Output the [x, y] coordinate of the center of the cell containing the given text.  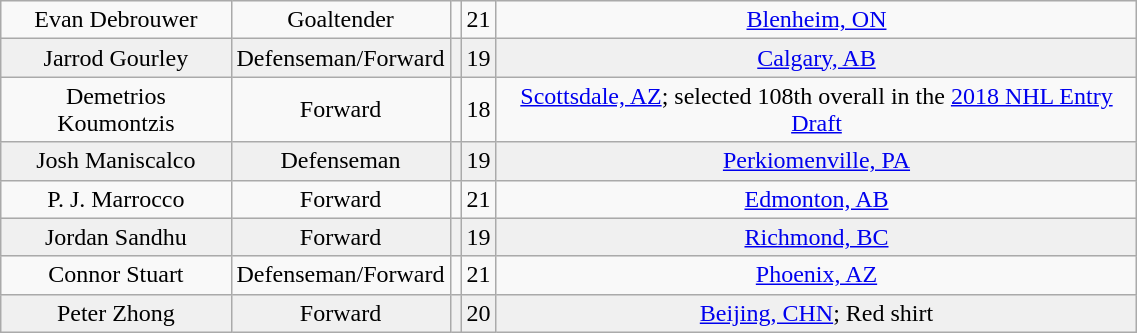
Goaltender [340, 20]
Peter Zhong [116, 313]
Josh Maniscalco [116, 161]
Beijing, CHN; Red shirt [816, 313]
20 [478, 313]
Phoenix, AZ [816, 275]
Blenheim, ON [816, 20]
18 [478, 110]
Connor Stuart [116, 275]
Edmonton, AB [816, 199]
Demetrios Koumontzis [116, 110]
P. J. Marrocco [116, 199]
Defenseman [340, 161]
Jordan Sandhu [116, 237]
Scottsdale, AZ; selected 108th overall in the 2018 NHL Entry Draft [816, 110]
Calgary, AB [816, 58]
Richmond, BC [816, 237]
Jarrod Gourley [116, 58]
Perkiomenville, PA [816, 161]
Evan Debrouwer [116, 20]
